Locate the cell with the specified text and output its [x, y] center coordinate. 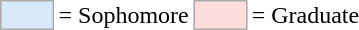
= Sophomore [124, 15]
